From the cell containing the given text, extract its center point as [x, y] coordinate. 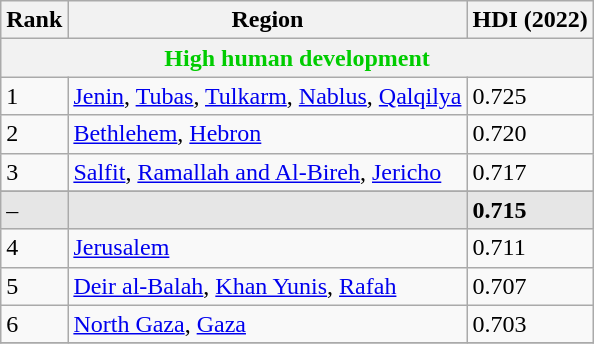
North Gaza, Gaza [268, 324]
Jerusalem [268, 248]
0.711 [530, 248]
0.707 [530, 286]
0.703 [530, 324]
Deir al-Balah, Khan Yunis, Rafah [268, 286]
0.717 [530, 172]
Region [268, 20]
0.715 [530, 210]
0.720 [530, 134]
0.725 [530, 96]
Salfit, Ramallah and Al-Bireh, Jericho [268, 172]
Jenin, Tubas, Tulkarm, Nablus, Qalqilya [268, 96]
– [34, 210]
Bethlehem, Hebron [268, 134]
High human development [298, 58]
HDI (2022) [530, 20]
Rank [34, 20]
5 [34, 286]
1 [34, 96]
3 [34, 172]
6 [34, 324]
4 [34, 248]
2 [34, 134]
